From the cell containing the given text, extract its center point as (X, Y) coordinate. 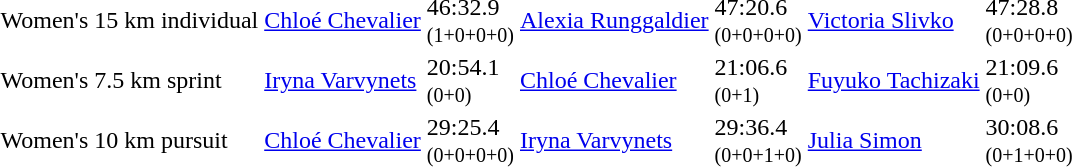
21:06.6(0+1) (758, 80)
Chloé Chevalier (614, 80)
20:54.1(0+0) (470, 80)
Fuyuko Tachizaki (894, 80)
Iryna Varvynets (343, 80)
